Locate the cell with the specified text and output its (X, Y) center coordinate. 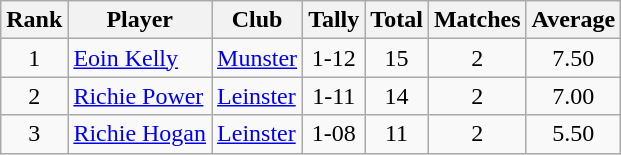
Munster (258, 58)
Club (258, 20)
Player (140, 20)
Matches (477, 20)
3 (34, 134)
11 (397, 134)
1-12 (334, 58)
7.50 (574, 58)
1-08 (334, 134)
Richie Power (140, 96)
Richie Hogan (140, 134)
7.00 (574, 96)
Total (397, 20)
14 (397, 96)
15 (397, 58)
Eoin Kelly (140, 58)
1 (34, 58)
1-11 (334, 96)
Rank (34, 20)
Tally (334, 20)
Average (574, 20)
5.50 (574, 134)
